Locate the cell with the specified text and output its [x, y] center coordinate. 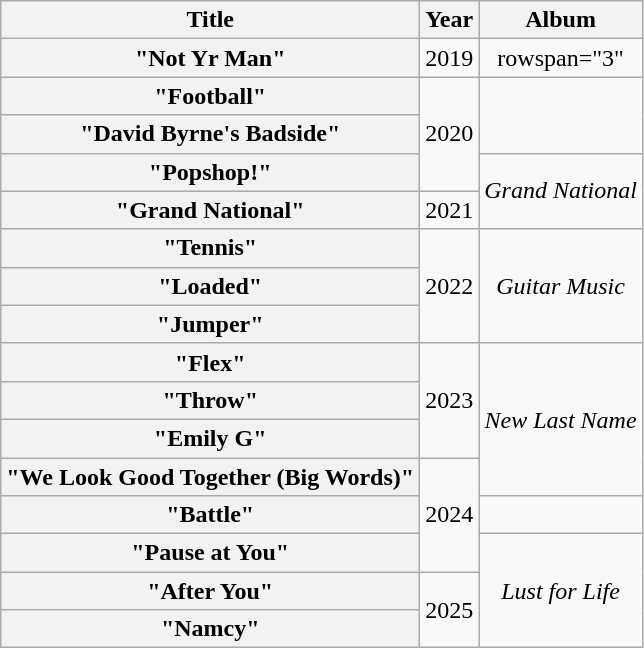
"Namcy" [210, 629]
2021 [450, 210]
"Pause at You" [210, 553]
"We Look Good Together (Big Words)" [210, 477]
Lust for Life [561, 591]
rowspan="3" [561, 58]
2020 [450, 134]
New Last Name [561, 419]
"Flex" [210, 362]
"David Byrne's Badside" [210, 134]
"Emily G" [210, 438]
"Not Yr Man" [210, 58]
"Grand National" [210, 210]
Grand National [561, 191]
2024 [450, 515]
Year [450, 20]
"Loaded" [210, 286]
"Battle" [210, 515]
2025 [450, 610]
Album [561, 20]
"Jumper" [210, 324]
"Throw" [210, 400]
2022 [450, 286]
"Tennis" [210, 248]
Guitar Music [561, 286]
"Football" [210, 96]
2023 [450, 400]
"After You" [210, 591]
"Popshop!" [210, 172]
Title [210, 20]
2019 [450, 58]
